From the cell containing the given text, extract its center point as [X, Y] coordinate. 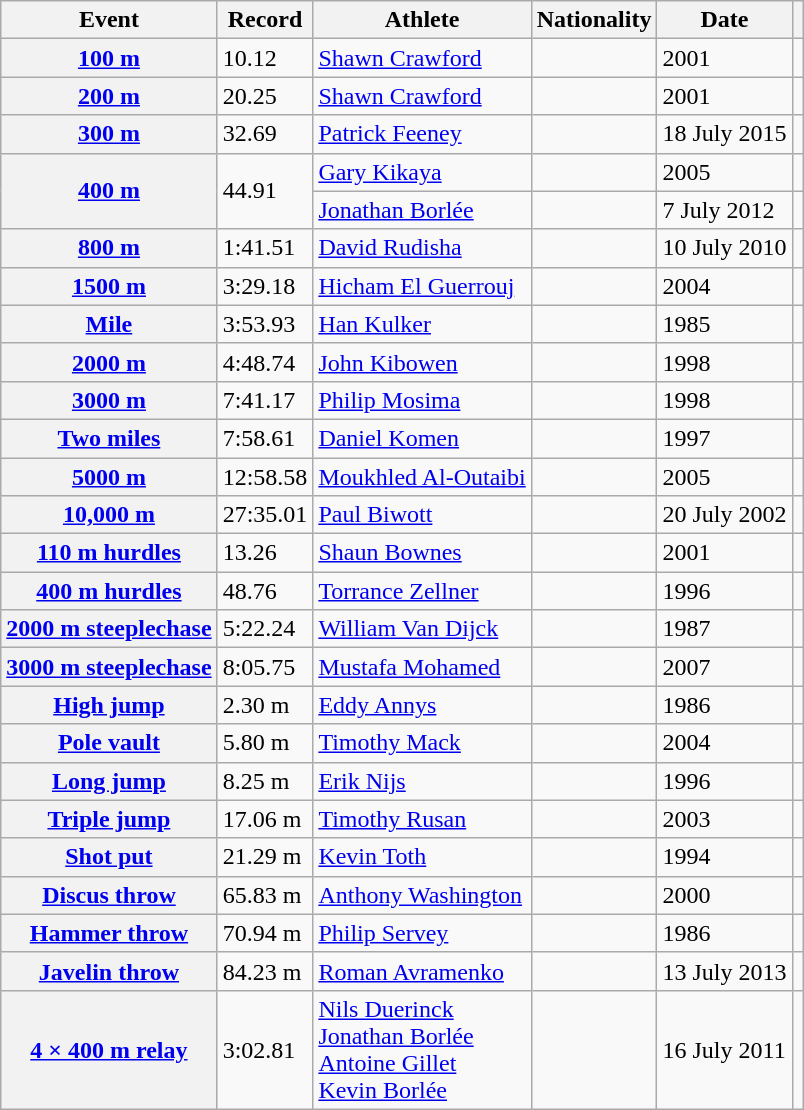
400 m hurdles [109, 591]
1500 m [109, 286]
2003 [724, 819]
Mustafa Mohamed [422, 667]
Record [265, 20]
Two miles [109, 438]
Triple jump [109, 819]
Han Kulker [422, 324]
18 July 2015 [724, 134]
Kevin Toth [422, 857]
2.30 m [265, 705]
16 July 2011 [724, 1050]
4:48.74 [265, 362]
Eddy Annys [422, 705]
1997 [724, 438]
Moukhled Al-Outaibi [422, 477]
1987 [724, 629]
8:05.75 [265, 667]
Hicham El Guerrouj [422, 286]
Timothy Mack [422, 743]
70.94 m [265, 933]
Roman Avramenko [422, 971]
Mile [109, 324]
Philip Mosima [422, 400]
7:58.61 [265, 438]
21.29 m [265, 857]
Discus throw [109, 895]
20.25 [265, 96]
8.25 m [265, 781]
13.26 [265, 553]
3:29.18 [265, 286]
Shaun Bownes [422, 553]
2007 [724, 667]
William Van Dijck [422, 629]
3000 m [109, 400]
3000 m steeplechase [109, 667]
12:58.58 [265, 477]
2000 m steeplechase [109, 629]
200 m [109, 96]
3:53.93 [265, 324]
Javelin throw [109, 971]
300 m [109, 134]
Nationality [594, 20]
7 July 2012 [724, 210]
Philip Servey [422, 933]
7:41.17 [265, 400]
John Kibowen [422, 362]
Gary Kikaya [422, 172]
17.06 m [265, 819]
Nils DuerinckJonathan BorléeAntoine GilletKevin Borlée [422, 1050]
High jump [109, 705]
10.12 [265, 58]
Athlete [422, 20]
20 July 2002 [724, 515]
1:41.51 [265, 248]
400 m [109, 191]
Torrance Zellner [422, 591]
Timothy Rusan [422, 819]
32.69 [265, 134]
5000 m [109, 477]
Anthony Washington [422, 895]
10 July 2010 [724, 248]
65.83 m [265, 895]
Long jump [109, 781]
David Rudisha [422, 248]
Date [724, 20]
Patrick Feeney [422, 134]
84.23 m [265, 971]
4 × 400 m relay [109, 1050]
Pole vault [109, 743]
1985 [724, 324]
5.80 m [265, 743]
13 July 2013 [724, 971]
Paul Biwott [422, 515]
Erik Nijs [422, 781]
Jonathan Borlée [422, 210]
2000 m [109, 362]
100 m [109, 58]
10,000 m [109, 515]
Hammer throw [109, 933]
48.76 [265, 591]
Event [109, 20]
800 m [109, 248]
27:35.01 [265, 515]
44.91 [265, 191]
Daniel Komen [422, 438]
Shot put [109, 857]
110 m hurdles [109, 553]
5:22.24 [265, 629]
2000 [724, 895]
3:02.81 [265, 1050]
1994 [724, 857]
